Locate the cell with the specified text and output its (X, Y) center coordinate. 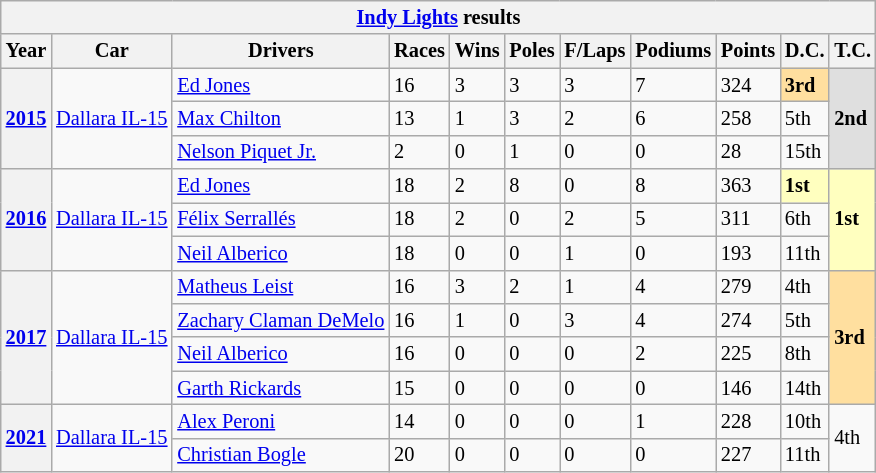
228 (748, 421)
13 (420, 118)
146 (748, 388)
324 (748, 85)
15th (804, 152)
Zachary Claman DeMelo (280, 320)
5 (673, 219)
Garth Rickards (280, 388)
Races (420, 51)
F/Laps (596, 51)
Points (748, 51)
Poles (532, 51)
7 (673, 85)
8th (804, 354)
Matheus Leist (280, 287)
Podiums (673, 51)
193 (748, 253)
2017 (26, 338)
10th (804, 421)
2016 (26, 220)
Alex Peroni (280, 421)
2021 (26, 438)
Max Chilton (280, 118)
363 (748, 186)
Christian Bogle (280, 455)
14th (804, 388)
6 (673, 118)
Indy Lights results (438, 17)
6th (804, 219)
2nd (852, 118)
Félix Serrallés (280, 219)
T.C. (852, 51)
279 (748, 287)
311 (748, 219)
Wins (478, 51)
Year (26, 51)
227 (748, 455)
274 (748, 320)
258 (748, 118)
D.C. (804, 51)
2015 (26, 118)
15 (420, 388)
Drivers (280, 51)
225 (748, 354)
20 (420, 455)
Nelson Piquet Jr. (280, 152)
Car (112, 51)
28 (748, 152)
14 (420, 421)
